Find where the given text appears and provide that cell's center as [X, Y] coordinate. 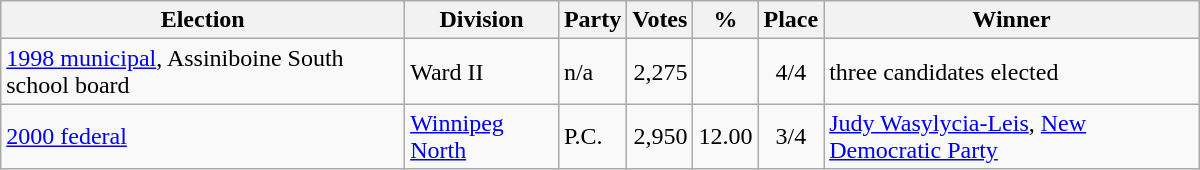
Winner [1012, 20]
3/4 [791, 136]
P.C. [592, 136]
2000 federal [203, 136]
Winnipeg North [482, 136]
Division [482, 20]
2,950 [660, 136]
Judy Wasylycia-Leis, New Democratic Party [1012, 136]
Ward II [482, 72]
4/4 [791, 72]
Election [203, 20]
Place [791, 20]
n/a [592, 72]
Party [592, 20]
2,275 [660, 72]
1998 municipal, Assiniboine South school board [203, 72]
% [726, 20]
Votes [660, 20]
12.00 [726, 136]
three candidates elected [1012, 72]
